Output the (x, y) coordinate of the center of the cell containing the given text.  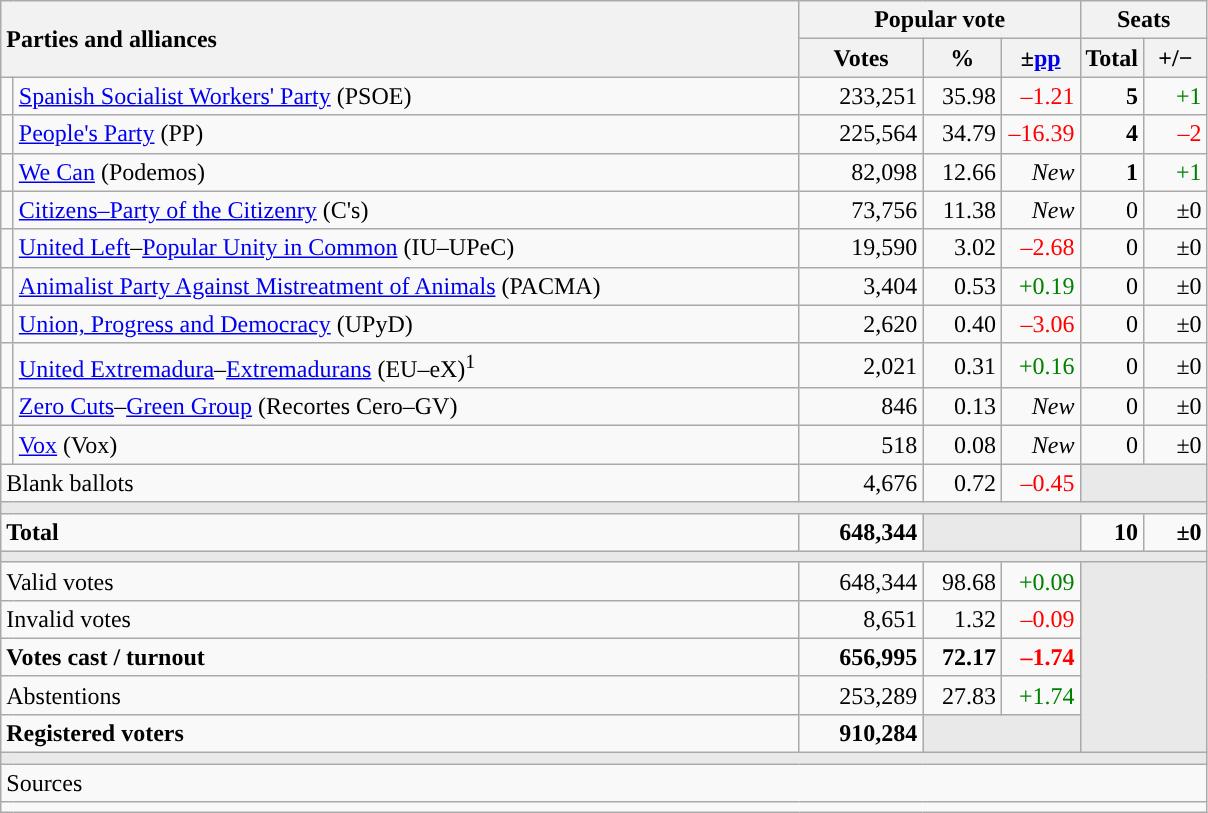
Parties and alliances (400, 39)
225,564 (861, 134)
11.38 (962, 210)
2,021 (861, 366)
Registered voters (400, 733)
Animalist Party Against Mistreatment of Animals (PACMA) (406, 286)
19,590 (861, 248)
–2 (1176, 134)
–1.74 (1040, 657)
–16.39 (1040, 134)
Invalid votes (400, 619)
3,404 (861, 286)
–1.21 (1040, 96)
–0.09 (1040, 619)
Vox (Vox) (406, 445)
United Extremadura–Extremadurans (EU–eX)1 (406, 366)
10 (1112, 532)
–2.68 (1040, 248)
253,289 (861, 695)
2,620 (861, 324)
910,284 (861, 733)
4,676 (861, 483)
1 (1112, 172)
+1.74 (1040, 695)
0.53 (962, 286)
35.98 (962, 96)
518 (861, 445)
656,995 (861, 657)
Seats (1144, 20)
±pp (1040, 58)
0.72 (962, 483)
+0.09 (1040, 581)
+/− (1176, 58)
98.68 (962, 581)
+0.19 (1040, 286)
People's Party (PP) (406, 134)
Blank ballots (400, 483)
Valid votes (400, 581)
3.02 (962, 248)
Sources (604, 783)
–3.06 (1040, 324)
Votes cast / turnout (400, 657)
Spanish Socialist Workers' Party (PSOE) (406, 96)
4 (1112, 134)
United Left–Popular Unity in Common (IU–UPeC) (406, 248)
27.83 (962, 695)
Popular vote (940, 20)
0.31 (962, 366)
Citizens–Party of the Citizenry (C's) (406, 210)
Abstentions (400, 695)
34.79 (962, 134)
846 (861, 407)
We Can (Podemos) (406, 172)
+0.16 (1040, 366)
Zero Cuts–Green Group (Recortes Cero–GV) (406, 407)
1.32 (962, 619)
–0.45 (1040, 483)
233,251 (861, 96)
0.13 (962, 407)
% (962, 58)
5 (1112, 96)
8,651 (861, 619)
0.08 (962, 445)
Union, Progress and Democracy (UPyD) (406, 324)
82,098 (861, 172)
12.66 (962, 172)
Votes (861, 58)
73,756 (861, 210)
72.17 (962, 657)
0.40 (962, 324)
